Capture the cell that displays the provided text and extract its [x, y] central coordinate. 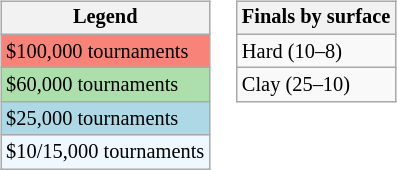
$25,000 tournaments [105, 119]
Finals by surface [316, 18]
Hard (10–8) [316, 51]
$10/15,000 tournaments [105, 152]
$100,000 tournaments [105, 51]
$60,000 tournaments [105, 85]
Legend [105, 18]
Clay (25–10) [316, 85]
